Provide the [x, y] coordinate of the cell's center where the given text is located.  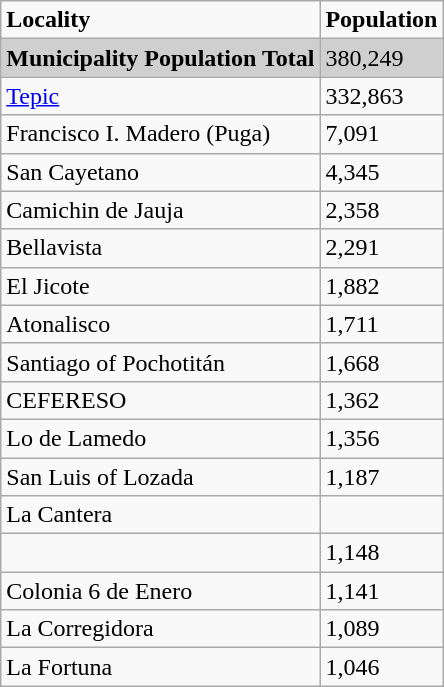
La Cantera [160, 515]
La Fortuna [160, 667]
Francisco I. Madero (Puga) [160, 134]
2,358 [382, 210]
Lo de Lamedo [160, 438]
Tepic [160, 96]
7,091 [382, 134]
Bellavista [160, 248]
Santiago of Pochotitán [160, 362]
4,345 [382, 172]
332,863 [382, 96]
1,089 [382, 629]
Municipality Population Total [160, 58]
1,356 [382, 438]
San Cayetano [160, 172]
El Jicote [160, 286]
1,187 [382, 477]
1,711 [382, 324]
San Luis of Lozada [160, 477]
Population [382, 20]
2,291 [382, 248]
Colonia 6 de Enero [160, 591]
380,249 [382, 58]
1,148 [382, 553]
CEFERESO [160, 400]
1,046 [382, 667]
Camichin de Jauja [160, 210]
Locality [160, 20]
1,362 [382, 400]
Atonalisco [160, 324]
1,882 [382, 286]
1,668 [382, 362]
1,141 [382, 591]
La Corregidora [160, 629]
